Capture the cell that displays the provided text and extract its [x, y] central coordinate. 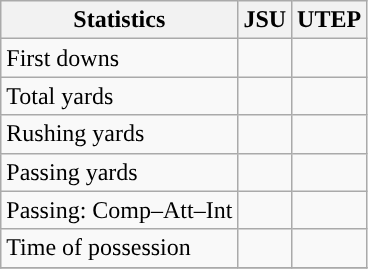
Time of possession [120, 248]
First downs [120, 58]
Passing: Comp–Att–Int [120, 210]
Passing yards [120, 172]
Rushing yards [120, 134]
Total yards [120, 96]
UTEP [330, 20]
JSU [265, 20]
Statistics [120, 20]
